From the cell containing the given text, extract its center point as (X, Y) coordinate. 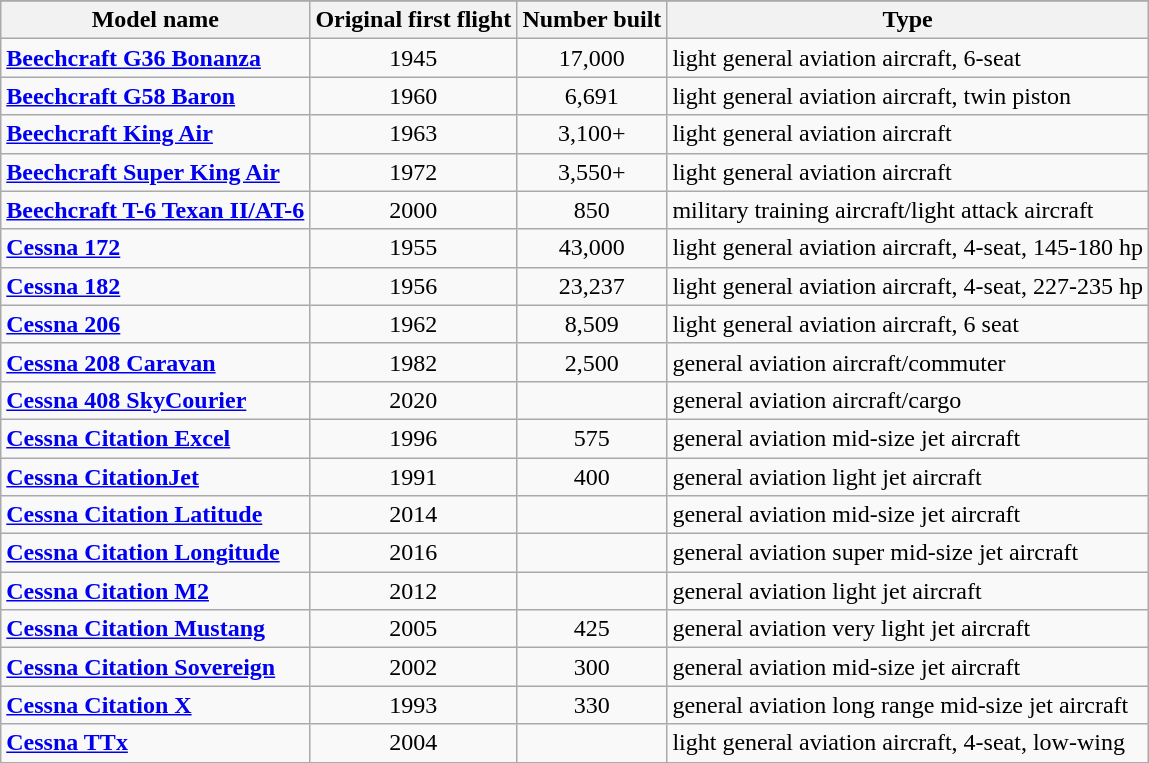
Cessna 172 (156, 248)
military training aircraft/light attack aircraft (908, 210)
1956 (414, 286)
Beechcraft G36 Bonanza (156, 58)
light general aviation aircraft, 4-seat, 227-235 hp (908, 286)
2,500 (592, 362)
Cessna 206 (156, 324)
1991 (414, 477)
1960 (414, 96)
Number built (592, 20)
850 (592, 210)
2000 (414, 210)
1972 (414, 172)
general aviation long range mid-size jet aircraft (908, 705)
575 (592, 438)
Cessna CitationJet (156, 477)
2005 (414, 629)
2012 (414, 591)
400 (592, 477)
2002 (414, 667)
2020 (414, 400)
43,000 (592, 248)
2004 (414, 743)
light general aviation aircraft, 4-seat, low-wing (908, 743)
Cessna TTx (156, 743)
3,100+ (592, 134)
Beechcraft Super King Air (156, 172)
general aviation aircraft/commuter (908, 362)
Beechcraft G58 Baron (156, 96)
Cessna Citation M2 (156, 591)
light general aviation aircraft, 6-seat (908, 58)
Cessna Citation Excel (156, 438)
Cessna 208 Caravan (156, 362)
light general aviation aircraft, 4-seat, 145-180 hp (908, 248)
general aviation aircraft/cargo (908, 400)
Cessna Citation Latitude (156, 515)
2016 (414, 553)
Cessna Citation Mustang (156, 629)
330 (592, 705)
Cessna 408 SkyCourier (156, 400)
1996 (414, 438)
1993 (414, 705)
8,509 (592, 324)
2014 (414, 515)
Cessna Citation Longitude (156, 553)
1945 (414, 58)
Original first flight (414, 20)
3,550+ (592, 172)
23,237 (592, 286)
Cessna Citation Sovereign (156, 667)
17,000 (592, 58)
Cessna Citation X (156, 705)
general aviation super mid-size jet aircraft (908, 553)
1962 (414, 324)
1963 (414, 134)
6,691 (592, 96)
Cessna 182 (156, 286)
Model name (156, 20)
1982 (414, 362)
light general aviation aircraft, twin piston (908, 96)
425 (592, 629)
Type (908, 20)
300 (592, 667)
1955 (414, 248)
Beechcraft T-6 Texan II/AT-6 (156, 210)
general aviation very light jet aircraft (908, 629)
Beechcraft King Air (156, 134)
light general aviation aircraft, 6 seat (908, 324)
